Output the (x, y) coordinate of the center of the cell containing the given text.  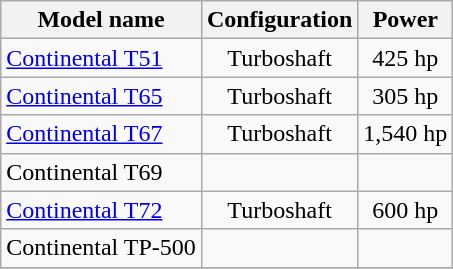
Configuration (279, 20)
Continental T51 (102, 58)
Continental T72 (102, 210)
Continental TP-500 (102, 248)
305 hp (406, 96)
1,540 hp (406, 134)
Power (406, 20)
Continental T65 (102, 96)
Continental T69 (102, 172)
Model name (102, 20)
Continental T67 (102, 134)
425 hp (406, 58)
600 hp (406, 210)
